Provide the (x, y) coordinate of the cell's center where the given text is located.  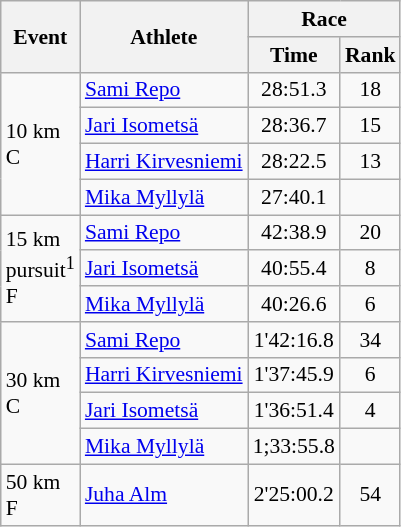
4 (370, 411)
40:26.6 (294, 304)
1;33:55.8 (294, 447)
Rank (370, 55)
Juha Alm (164, 494)
Time (294, 55)
18 (370, 90)
40:55.4 (294, 269)
28:51.3 (294, 90)
42:38.9 (294, 233)
54 (370, 494)
Athlete (164, 36)
20 (370, 233)
1'37:45.9 (294, 375)
15 (370, 126)
10 km C (40, 143)
50 km F (40, 494)
Race (324, 19)
27:40.1 (294, 197)
28:22.5 (294, 162)
Event (40, 36)
28:36.7 (294, 126)
30 km C (40, 393)
2'25:00.2 (294, 494)
1'42:16.8 (294, 340)
13 (370, 162)
8 (370, 269)
34 (370, 340)
1'36:51.4 (294, 411)
15 km pursuit1 F (40, 268)
